Output the (x, y) coordinate of the center of the cell containing the given text.  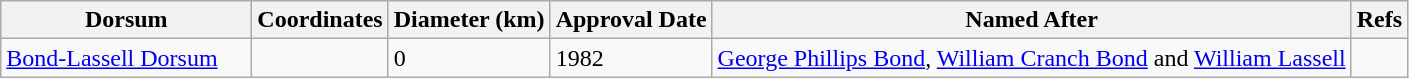
Refs (1379, 20)
Dorsum (126, 20)
George Phillips Bond, William Cranch Bond and William Lassell (1032, 58)
Approval Date (631, 20)
1982 (631, 58)
0 (469, 58)
Diameter (km) (469, 20)
Bond-Lassell Dorsum (126, 58)
Coordinates (320, 20)
Named After (1032, 20)
